Provide the (X, Y) coordinate of the cell's center where the given text is located.  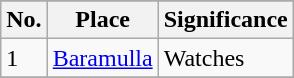
Place (102, 20)
Watches (226, 58)
Baramulla (102, 58)
1 (24, 58)
No. (24, 20)
Significance (226, 20)
